Scan for the cell matching the given text and deliver its [x, y] coordinate at center. 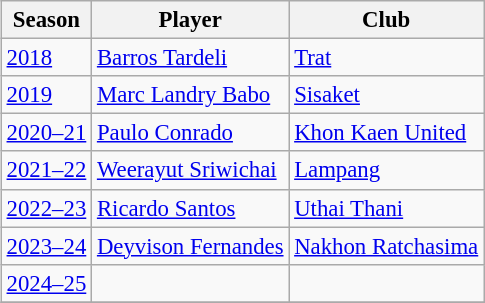
2022–23 [46, 208]
Deyvison Fernandes [190, 246]
Lampang [386, 170]
2021–22 [46, 170]
Sisaket [386, 95]
Club [386, 20]
2024–25 [46, 283]
Barros Tardeli [190, 58]
2018 [46, 58]
Marc Landry Babo [190, 95]
Weerayut Sriwichai [190, 170]
2020–21 [46, 133]
Khon Kaen United [386, 133]
Player [190, 20]
Season [46, 20]
2019 [46, 95]
Trat [386, 58]
Paulo Conrado [190, 133]
Uthai Thani [386, 208]
Ricardo Santos [190, 208]
Nakhon Ratchasima [386, 246]
2023–24 [46, 246]
